Return [X, Y] of the center of cell containing provided text 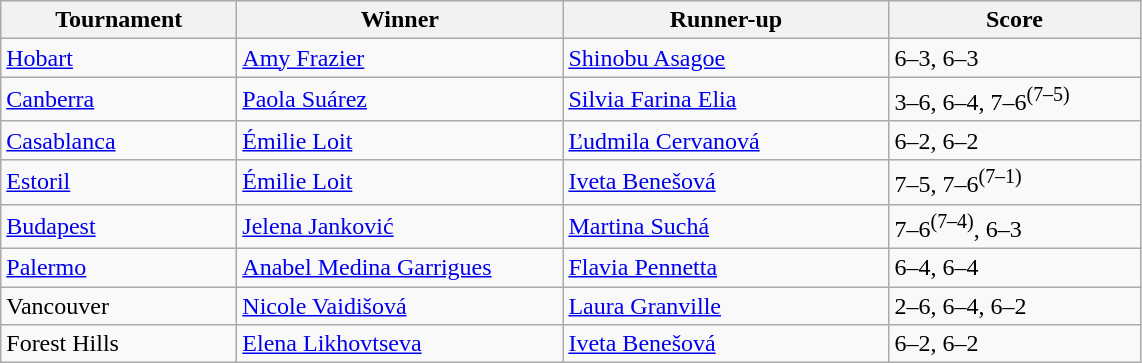
Winner [400, 20]
Score [1014, 20]
7–5, 7–6(7–1) [1014, 182]
Vancouver [119, 306]
Palermo [119, 268]
Paola Suárez [400, 100]
6–4, 6–4 [1014, 268]
Martina Suchá [726, 226]
Anabel Medina Garrigues [400, 268]
Jelena Janković [400, 226]
2–6, 6–4, 6–2 [1014, 306]
Amy Frazier [400, 58]
7–6(7–4), 6–3 [1014, 226]
Shinobu Asagoe [726, 58]
Canberra [119, 100]
Runner-up [726, 20]
Nicole Vaidišová [400, 306]
Elena Likhovtseva [400, 344]
Flavia Pennetta [726, 268]
Tournament [119, 20]
Silvia Farina Elia [726, 100]
Laura Granville [726, 306]
Budapest [119, 226]
Hobart [119, 58]
Casablanca [119, 140]
Forest Hills [119, 344]
6–3, 6–3 [1014, 58]
Ľudmila Cervanová [726, 140]
Estoril [119, 182]
3–6, 6–4, 7–6(7–5) [1014, 100]
